Scan for the cell matching the given text and deliver its (X, Y) coordinate at center. 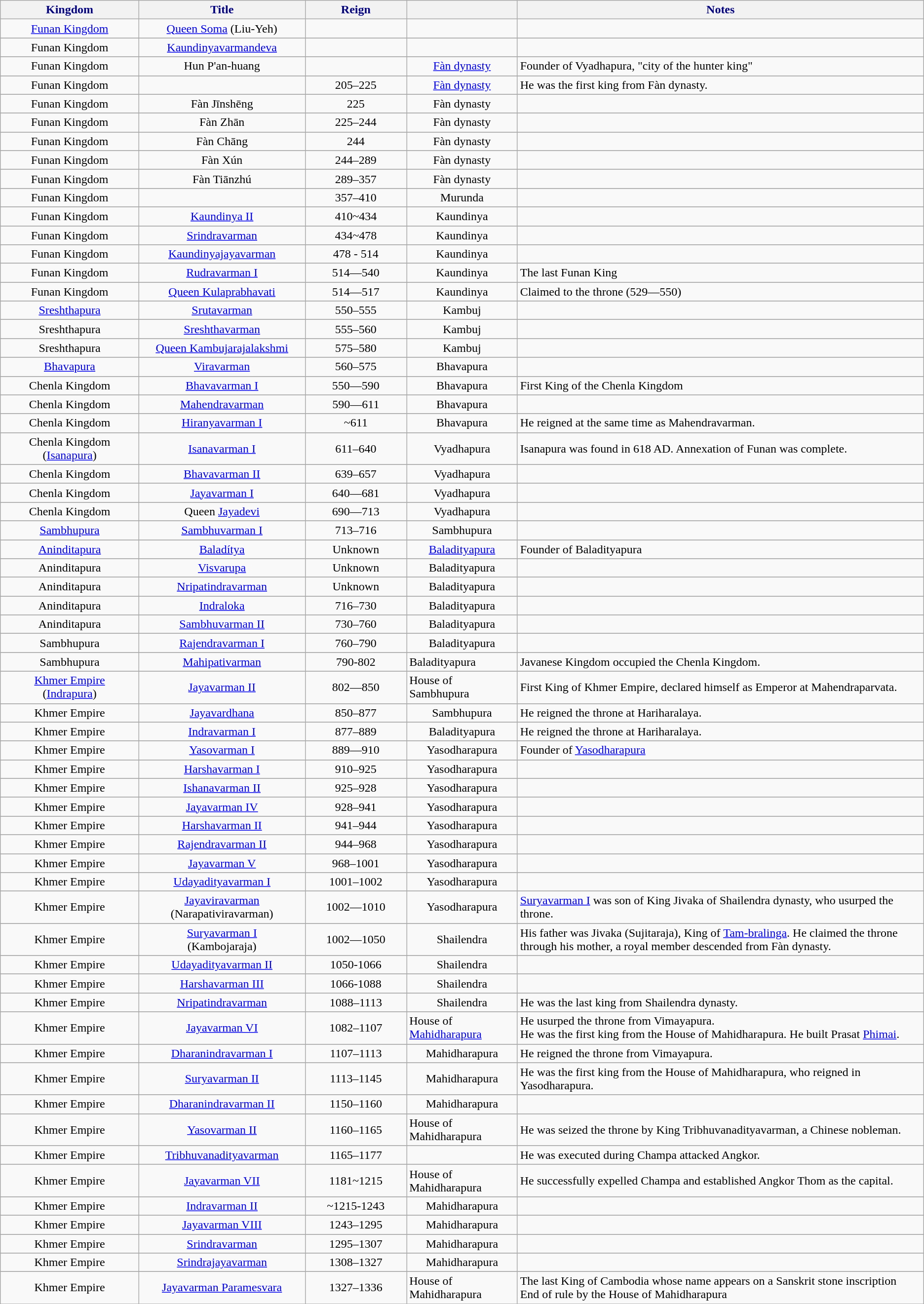
First King of the Chenla Kingdom (721, 385)
Jayavarman VII (222, 1181)
925–928 (356, 788)
Indravarman II (222, 1206)
Title (222, 10)
760–790 (356, 643)
910–925 (356, 769)
244–289 (356, 160)
Kaundinyajayavarman (222, 254)
Founder of Baladityapura (721, 549)
Dharanindravarman II (222, 1104)
410~434 (356, 216)
Tribhuvanadityavarman (222, 1155)
Ishanavarman II (222, 788)
1002—1050 (356, 940)
Sambhuvarman I (222, 530)
357–410 (356, 197)
Isanapura was found in 618 AD. Annexation of Funan was complete. (721, 448)
He was the first king from Fàn dynasty. (721, 85)
Dharanindravarman I (222, 1053)
Claimed to the throne (529—550) (721, 292)
Jayavarman Paramesvara (222, 1288)
He was executed during Champa attacked Angkor. (721, 1155)
Queen Kambujarajalakshmi (222, 348)
He reigned the throne from Vimayapura. (721, 1053)
555–560 (356, 329)
Jayavarman V (222, 863)
Notes (721, 10)
He was seized the throne by King Tribhuvanadityavarman, a Chinese nobleman. (721, 1129)
Rudravarman I (222, 273)
Suryavarman I (Kambojaraja) (222, 940)
478 - 514 (356, 254)
Hiranyavarman I (222, 423)
Fàn Zhān (222, 122)
941–944 (356, 825)
He reigned at the same time as Mahendravarman. (721, 423)
Udayadityavarman II (222, 965)
1002—1010 (356, 907)
Rajendravarman I (222, 643)
944–968 (356, 844)
Jayavardhana (222, 713)
Suryavarman I was son of King Jivaka of Shailendra dynasty, who usurped the throne. (721, 907)
The last King of Cambodia whose name appears on a Sanskrit stone inscription End of rule by the House of Mahidharapura (721, 1288)
Viravarman (222, 367)
His father was Jivaka (Sujitaraja), King of Tam-bralinga. He claimed the throne through his mother, a royal member descended from Fàn dynasty. (721, 940)
Sambhuvarman II (222, 624)
He successfully expelled Champa and established Angkor Thom as the capital. (721, 1181)
Fàn Tiānzhú (222, 179)
1160–1165 (356, 1129)
Yasovarman I (222, 750)
~611 (356, 423)
He usurped the throne from Vimayapura. He was the first king from the House of Mahidharapura. He built Prasat Phimai. (721, 1028)
Sreshthavarman (222, 329)
590—611 (356, 404)
Isanavarman I (222, 448)
1050-1066 (356, 965)
~1215-1243 (356, 1206)
Baladítya (222, 549)
1066-1088 (356, 984)
Bhavavarman I (222, 385)
1308–1327 (356, 1263)
289–357 (356, 179)
730–760 (356, 624)
Queen Soma (Liu-Yeh) (222, 29)
1295–1307 (356, 1243)
716–730 (356, 606)
225–244 (356, 122)
1181~1215 (356, 1181)
Reign (356, 10)
514—540 (356, 273)
611–640 (356, 448)
Mahendravarman (222, 404)
Yasovarman II (222, 1129)
Visvarupa (222, 568)
Harshavarman I (222, 769)
205–225 (356, 85)
Srutavarman (222, 310)
Kingdom (70, 10)
550–555 (356, 310)
Murunda (462, 197)
1082–1107 (356, 1028)
First King of Khmer Empire, declared himself as Emperor at Mahendraparvata. (721, 687)
1327–1336 (356, 1288)
244 (356, 141)
Queen Kulaprabhavati (222, 292)
1150–1160 (356, 1104)
Jayaviravarman (Narapativiravarman) (222, 907)
Khmer Empire(Indrapura) (70, 687)
1001–1002 (356, 882)
790-802 (356, 662)
1113–1145 (356, 1079)
Fàn Jīnshēng (222, 104)
Fàn Xún (222, 160)
Chenla Kingdom(Isanapura) (70, 448)
640—681 (356, 493)
Jayavarman VI (222, 1028)
850–877 (356, 713)
1107–1113 (356, 1053)
Kaundinya II (222, 216)
Jayavarman I (222, 493)
The last Funan King (721, 273)
550—590 (356, 385)
Rajendravarman II (222, 844)
Mahipativarman (222, 662)
1088–1113 (356, 1002)
Srindrajayavarman (222, 1263)
575–580 (356, 348)
Jayavarman VIII (222, 1225)
225 (356, 104)
Indravarman I (222, 731)
Jayavarman II (222, 687)
690—713 (356, 511)
Jayavarman IV (222, 806)
560–575 (356, 367)
House of Sambhupura (462, 687)
434~478 (356, 235)
Javanese Kingdom occupied the Chenla Kingdom. (721, 662)
928–941 (356, 806)
889—910 (356, 750)
Kaundinyavarmandeva (222, 47)
Hun P'an-huang (222, 66)
968–1001 (356, 863)
Indraloka (222, 606)
Harshavarman III (222, 984)
639–657 (356, 474)
Harshavarman II (222, 825)
Founder of Yasodharapura (721, 750)
Bhavavarman II (222, 474)
Fàn Chāng (222, 141)
802—850 (356, 687)
1165–1177 (356, 1155)
Udayadityavarman I (222, 882)
Queen Jayadevi (222, 511)
He was the first king from the House of Mahidharapura, who reigned in Yasodharapura. (721, 1079)
Suryavarman II (222, 1079)
514—517 (356, 292)
877–889 (356, 731)
He was the last king from Shailendra dynasty. (721, 1002)
1243–1295 (356, 1225)
Founder of Vyadhapura, "city of the hunter king" (721, 66)
713–716 (356, 530)
